From the cell containing the given text, extract its center point as (X, Y) coordinate. 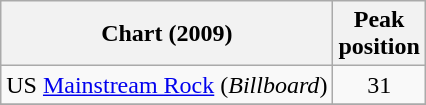
Peakposition (379, 34)
US Mainstream Rock (Billboard) (167, 85)
Chart (2009) (167, 34)
31 (379, 85)
